Identify which cell holds the provided text, then report its [x, y] central coordinate. 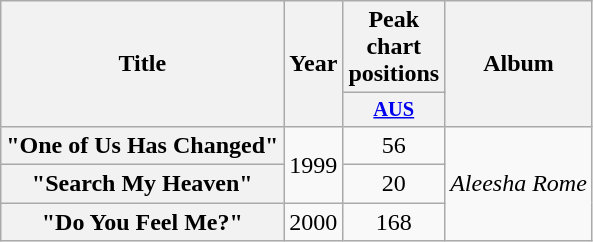
1999 [314, 164]
20 [394, 184]
"Search My Heaven" [142, 184]
Aleesha Rome [519, 183]
AUS [394, 110]
2000 [314, 222]
Title [142, 64]
168 [394, 222]
Peak chart positions [394, 47]
Year [314, 64]
Album [519, 64]
"One of Us Has Changed" [142, 145]
"Do You Feel Me?" [142, 222]
56 [394, 145]
